Capture the cell that displays the provided text and extract its [x, y] central coordinate. 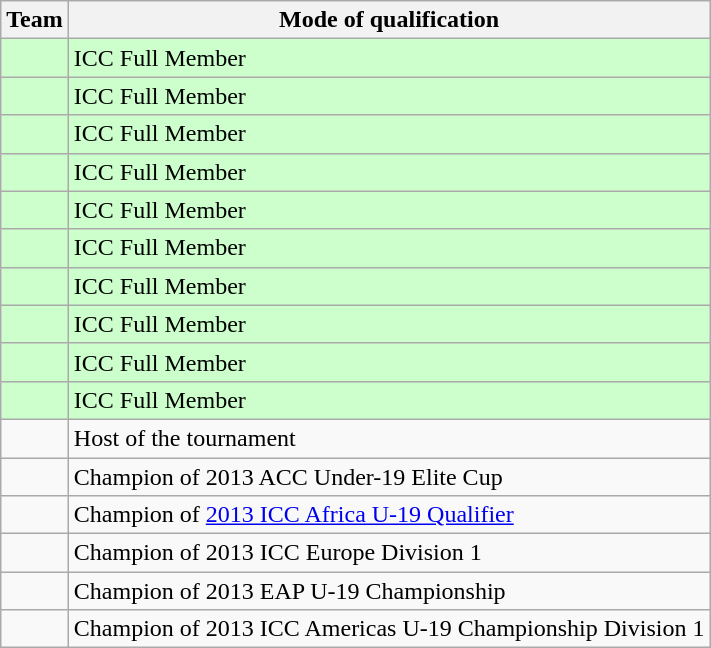
Champion of 2013 ICC Africa U-19 Qualifier [389, 515]
Mode of qualification [389, 20]
Champion of 2013 ICC Americas U-19 Championship Division 1 [389, 629]
Champion of 2013 ACC Under-19 Elite Cup [389, 477]
Host of the tournament [389, 438]
Champion of 2013 ICC Europe Division 1 [389, 553]
Champion of 2013 EAP U-19 Championship [389, 591]
Team [35, 20]
